Provide the (x, y) coordinate of the cell's center where the given text is located.  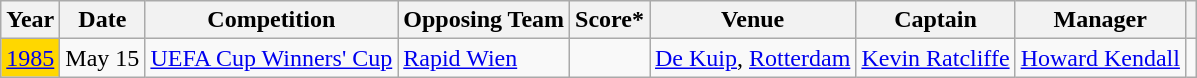
Rapid Wien (484, 58)
De Kuip, Rotterdam (753, 58)
May 15 (102, 58)
Venue (753, 20)
Howard Kendall (1100, 58)
Competition (272, 20)
Score* (610, 20)
Opposing Team (484, 20)
UEFA Cup Winners' Cup (272, 58)
1985 (30, 58)
Captain (936, 20)
Manager (1100, 20)
Kevin Ratcliffe (936, 58)
Date (102, 20)
Year (30, 20)
